Find where the given text appears and provide that cell's center as [x, y] coordinate. 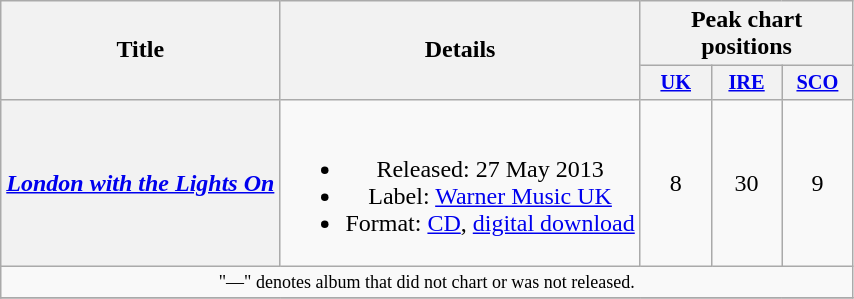
Peak chartpositions [746, 34]
Released: 27 May 2013Label: Warner Music UKFormat: CD, digital download [460, 182]
IRE [746, 83]
SCO [818, 83]
30 [746, 182]
Title [140, 50]
London with the Lights On [140, 182]
Details [460, 50]
UK [676, 83]
"—" denotes album that did not chart or was not released. [427, 282]
8 [676, 182]
9 [818, 182]
